Return [X, Y] of the center of cell containing provided text 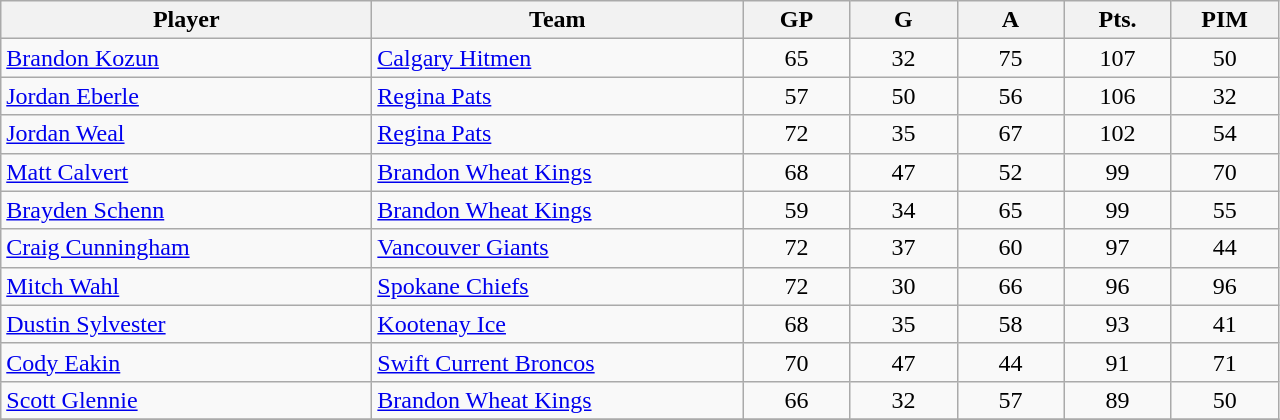
PIM [1224, 20]
Vancouver Giants [558, 248]
Calgary Hitmen [558, 58]
58 [1010, 324]
Brayden Schenn [186, 210]
37 [904, 248]
93 [1118, 324]
52 [1010, 172]
91 [1118, 362]
67 [1010, 134]
97 [1118, 248]
89 [1118, 400]
30 [904, 286]
59 [796, 210]
54 [1224, 134]
Kootenay Ice [558, 324]
Spokane Chiefs [558, 286]
GP [796, 20]
Jordan Weal [186, 134]
Scott Glennie [186, 400]
Mitch Wahl [186, 286]
71 [1224, 362]
Player [186, 20]
41 [1224, 324]
34 [904, 210]
Pts. [1118, 20]
106 [1118, 96]
107 [1118, 58]
Team [558, 20]
Brandon Kozun [186, 58]
Jordan Eberle [186, 96]
Swift Current Broncos [558, 362]
G [904, 20]
102 [1118, 134]
Dustin Sylvester [186, 324]
Matt Calvert [186, 172]
55 [1224, 210]
A [1010, 20]
56 [1010, 96]
60 [1010, 248]
Cody Eakin [186, 362]
75 [1010, 58]
Craig Cunningham [186, 248]
